Extract the [X, Y] coordinate from the center of the cell holding the provided text.  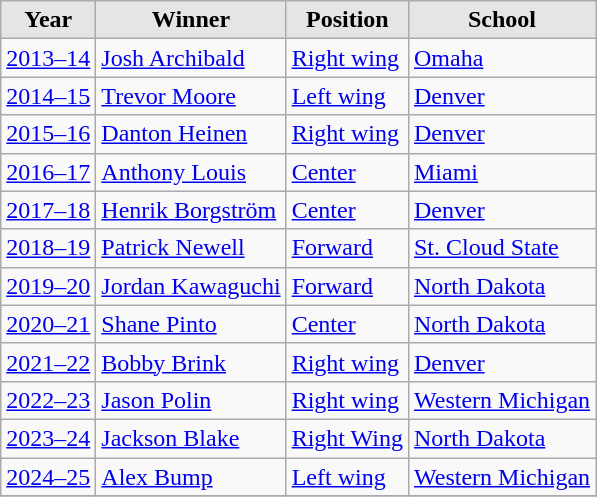
Danton Heinen [191, 134]
Jordan Kawaguchi [191, 286]
Miami [502, 172]
Omaha [502, 58]
Year [48, 20]
St. Cloud State [502, 248]
Patrick Newell [191, 248]
Jackson Blake [191, 438]
School [502, 20]
Winner [191, 20]
Right Wing [347, 438]
2019–20 [48, 286]
2017–18 [48, 210]
Shane Pinto [191, 324]
2013–14 [48, 58]
2015–16 [48, 134]
2014–15 [48, 96]
Jason Polin [191, 400]
Henrik Borgström [191, 210]
2018–19 [48, 248]
2016–17 [48, 172]
Position [347, 20]
2022–23 [48, 400]
2024–25 [48, 477]
2023–24 [48, 438]
2020–21 [48, 324]
Josh Archibald [191, 58]
Alex Bump [191, 477]
Trevor Moore [191, 96]
Anthony Louis [191, 172]
2021–22 [48, 362]
Bobby Brink [191, 362]
